Find where the given text appears and provide that cell's center as [X, Y] coordinate. 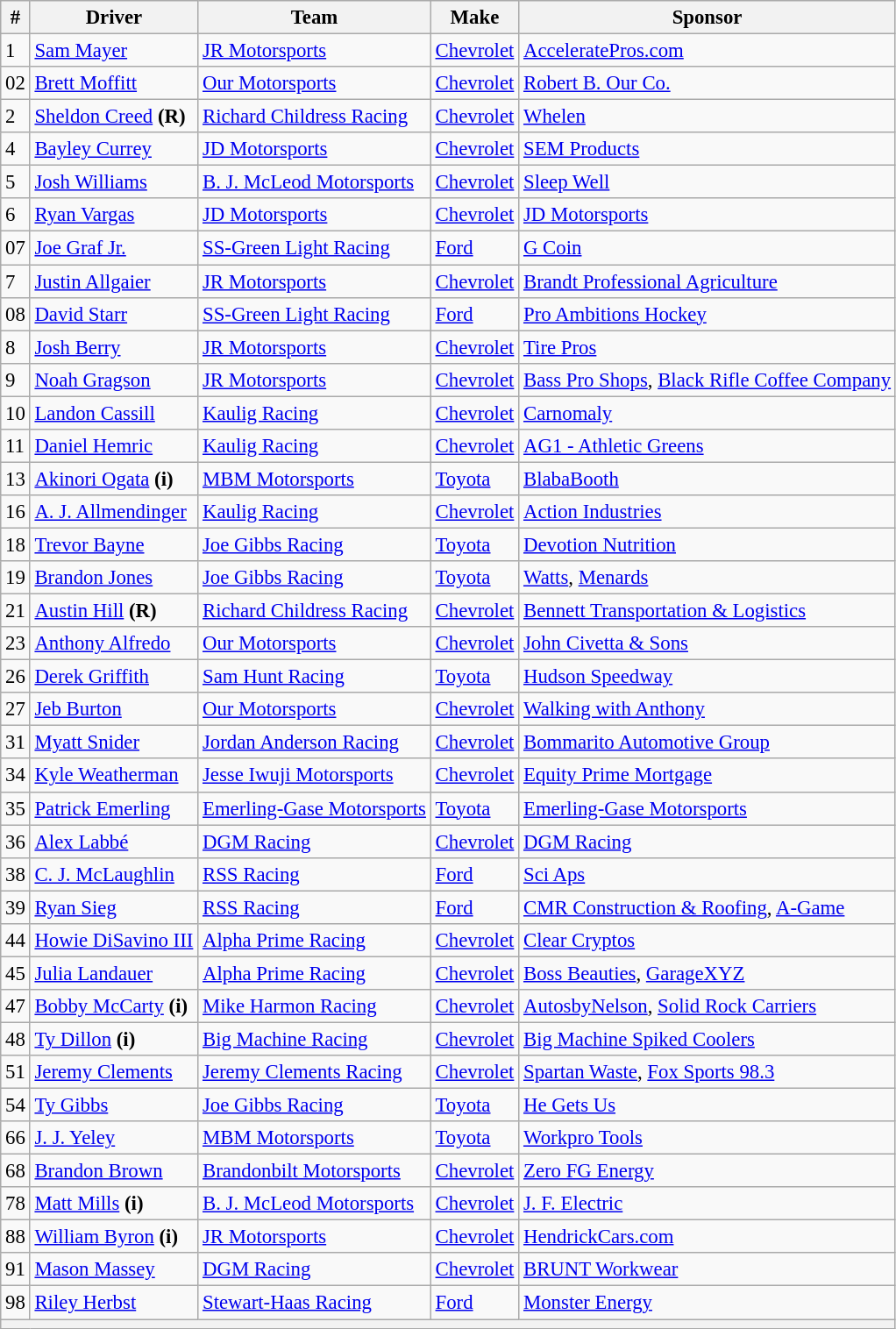
Brett Moffitt [114, 83]
Bommarito Automotive Group [708, 743]
Brandonbilt Motorsports [315, 1171]
88 [16, 1237]
Brandon Jones [114, 578]
Joe Graf Jr. [114, 248]
Sam Mayer [114, 51]
J. J. Yeley [114, 1138]
7 [16, 281]
Derek Griffith [114, 677]
BlabaBooth [708, 479]
Matt Mills (i) [114, 1204]
William Byron (i) [114, 1237]
31 [16, 743]
21 [16, 611]
Trevor Bayne [114, 544]
Watts, Menards [708, 578]
Monster Energy [708, 1303]
98 [16, 1303]
Daniel Hemric [114, 446]
Howie DiSavino III [114, 941]
BRUNT Workwear [708, 1270]
Sci Aps [708, 874]
Robert B. Our Co. [708, 83]
HendrickCars.com [708, 1237]
66 [16, 1138]
36 [16, 842]
8 [16, 347]
Hudson Speedway [708, 677]
Boss Beauties, GarageXYZ [708, 973]
51 [16, 1072]
Noah Gragson [114, 380]
Brandon Brown [114, 1171]
Sam Hunt Racing [315, 677]
Jesse Iwuji Motorsports [315, 776]
02 [16, 83]
AG1 - Athletic Greens [708, 446]
Driver [114, 18]
Whelen [708, 117]
Ryan Vargas [114, 215]
Make [474, 18]
Josh Berry [114, 347]
Equity Prime Mortgage [708, 776]
78 [16, 1204]
Zero FG Energy [708, 1171]
Alex Labbé [114, 842]
48 [16, 1039]
47 [16, 1006]
He Gets Us [708, 1105]
Bennett Transportation & Logistics [708, 611]
Walking with Anthony [708, 709]
23 [16, 643]
Austin Hill (R) [114, 611]
1 [16, 51]
Pro Ambitions Hockey [708, 314]
Sheldon Creed (R) [114, 117]
CMR Construction & Roofing, A-Game [708, 907]
Riley Herbst [114, 1303]
11 [16, 446]
Myatt Snider [114, 743]
Mason Massey [114, 1270]
Team [315, 18]
Julia Landauer [114, 973]
4 [16, 149]
Bayley Currey [114, 149]
AutosbyNelson, Solid Rock Carriers [708, 1006]
Akinori Ogata (i) [114, 479]
Action Industries [708, 512]
Tire Pros [708, 347]
Stewart-Haas Racing [315, 1303]
Jeremy Clements [114, 1072]
91 [16, 1270]
39 [16, 907]
Sleep Well [708, 182]
Ty Gibbs [114, 1105]
G Coin [708, 248]
6 [16, 215]
C. J. McLaughlin [114, 874]
John Civetta & Sons [708, 643]
27 [16, 709]
Devotion Nutrition [708, 544]
Kyle Weatherman [114, 776]
Spartan Waste, Fox Sports 98.3 [708, 1072]
26 [16, 677]
38 [16, 874]
35 [16, 808]
J. F. Electric [708, 1204]
2 [16, 117]
54 [16, 1105]
Justin Allgaier [114, 281]
07 [16, 248]
SEM Products [708, 149]
08 [16, 314]
Workpro Tools [708, 1138]
34 [16, 776]
5 [16, 182]
16 [16, 512]
Ryan Sieg [114, 907]
13 [16, 479]
Ty Dillon (i) [114, 1039]
10 [16, 413]
44 [16, 941]
45 [16, 973]
68 [16, 1171]
Anthony Alfredo [114, 643]
Jordan Anderson Racing [315, 743]
# [16, 18]
Jeb Burton [114, 709]
9 [16, 380]
Landon Cassill [114, 413]
David Starr [114, 314]
Bobby McCarty (i) [114, 1006]
Josh Williams [114, 182]
Clear Cryptos [708, 941]
Jeremy Clements Racing [315, 1072]
Big Machine Spiked Coolers [708, 1039]
Mike Harmon Racing [315, 1006]
Carnomaly [708, 413]
Sponsor [708, 18]
AcceleratePros.com [708, 51]
Patrick Emerling [114, 808]
Bass Pro Shops, Black Rifle Coffee Company [708, 380]
19 [16, 578]
Brandt Professional Agriculture [708, 281]
Big Machine Racing [315, 1039]
A. J. Allmendinger [114, 512]
18 [16, 544]
